Capture the cell that displays the provided text and extract its (X, Y) central coordinate. 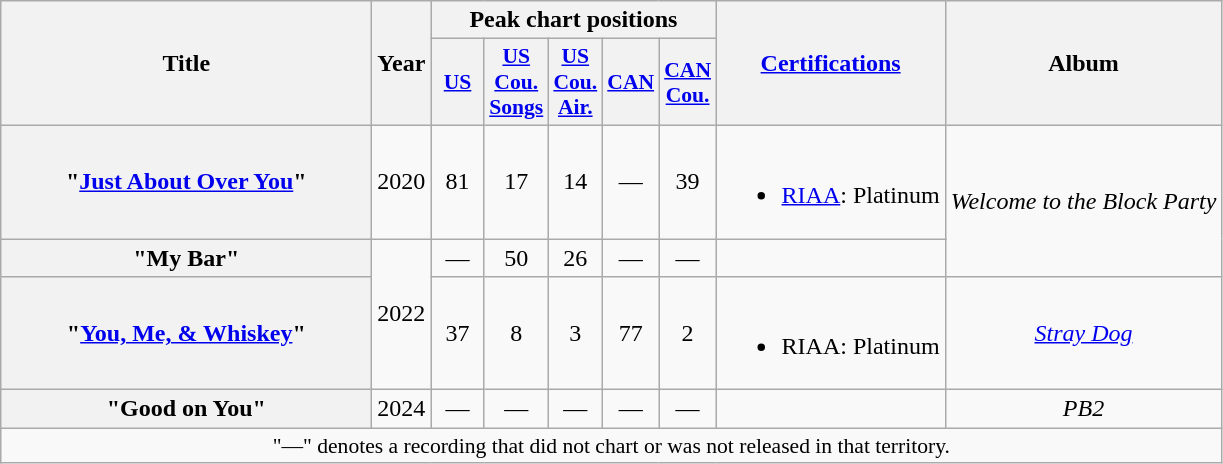
2022 (402, 314)
Year (402, 64)
Certifications (830, 64)
2024 (402, 409)
39 (688, 182)
Album (1084, 64)
77 (630, 334)
US (458, 82)
Peak chart positions (574, 20)
"—" denotes a recording that did not chart or was not released in that territory. (612, 446)
"You, Me, & Whiskey" (186, 334)
50 (516, 257)
2 (688, 334)
"My Bar" (186, 257)
8 (516, 334)
17 (516, 182)
PB2 (1084, 409)
CAN (630, 82)
3 (575, 334)
Stray Dog (1084, 334)
26 (575, 257)
USCou.Air. (575, 82)
"Just About Over You" (186, 182)
37 (458, 334)
Title (186, 64)
CANCou. (688, 82)
2020 (402, 182)
USCou.Songs (516, 82)
"Good on You" (186, 409)
Welcome to the Block Party (1084, 200)
81 (458, 182)
14 (575, 182)
